Find where the given text appears and provide that cell's center as (x, y) coordinate. 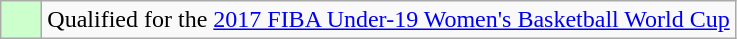
Qualified for the 2017 FIBA Under-19 Women's Basketball World Cup (388, 20)
